Capture the cell that displays the provided text and extract its (x, y) central coordinate. 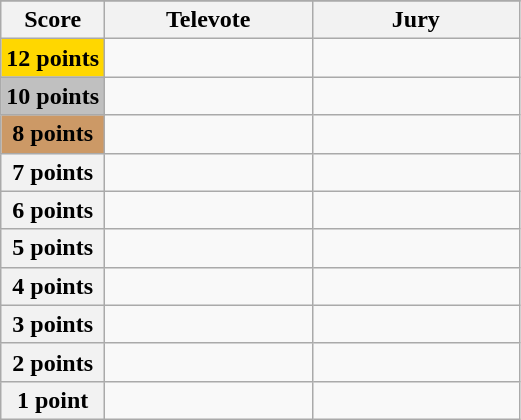
1 point (53, 400)
5 points (53, 248)
Score (53, 20)
10 points (53, 96)
Jury (416, 20)
4 points (53, 286)
Televote (209, 20)
12 points (53, 58)
8 points (53, 134)
3 points (53, 324)
6 points (53, 210)
7 points (53, 172)
2 points (53, 362)
